Find where the given text appears and provide that cell's center as [x, y] coordinate. 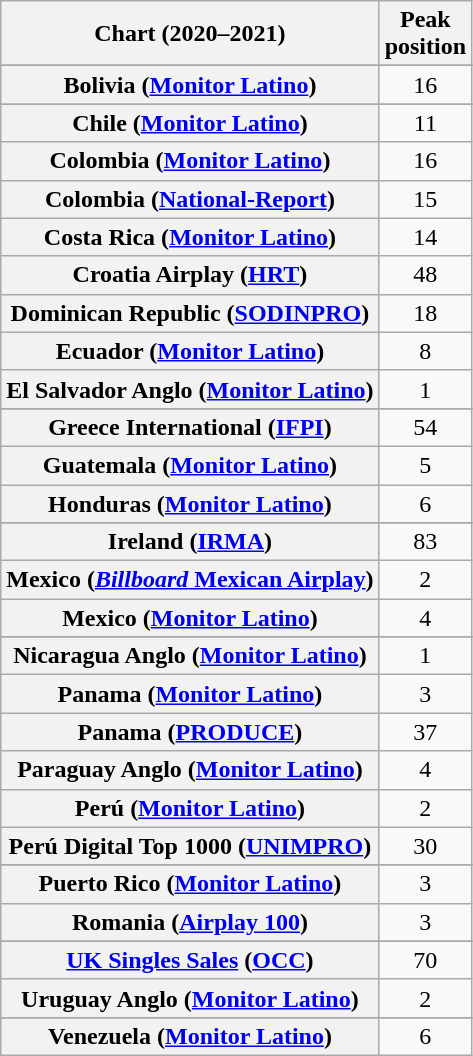
8 [425, 351]
Mexico (Monitor Latino) [190, 618]
Ecuador (Monitor Latino) [190, 351]
Colombia (National-Report) [190, 199]
30 [425, 846]
UK Singles Sales (OCC) [190, 960]
Nicaragua Anglo (Monitor Latino) [190, 656]
Paraguay Anglo (Monitor Latino) [190, 770]
11 [425, 123]
Panama (PRODUCE) [190, 732]
54 [425, 427]
Chile (Monitor Latino) [190, 123]
Bolivia (Monitor Latino) [190, 85]
14 [425, 237]
70 [425, 960]
Romania (Airplay 100) [190, 922]
83 [425, 542]
Colombia (Monitor Latino) [190, 161]
Croatia Airplay (HRT) [190, 275]
El Salvador Anglo (Monitor Latino) [190, 389]
Puerto Rico (Monitor Latino) [190, 884]
Peakposition [425, 34]
Chart (2020–2021) [190, 34]
48 [425, 275]
Ireland (IRMA) [190, 542]
Uruguay Anglo (Monitor Latino) [190, 998]
Dominican Republic (SODINPRO) [190, 313]
Perú Digital Top 1000 (UNIMPRO) [190, 846]
Greece International (IFPI) [190, 427]
Mexico (Billboard Mexican Airplay) [190, 580]
15 [425, 199]
Venezuela (Monitor Latino) [190, 1036]
Panama (Monitor Latino) [190, 694]
Costa Rica (Monitor Latino) [190, 237]
5 [425, 465]
Perú (Monitor Latino) [190, 808]
Guatemala (Monitor Latino) [190, 465]
18 [425, 313]
37 [425, 732]
Honduras (Monitor Latino) [190, 503]
